Locate the cell with the specified text and output its [x, y] center coordinate. 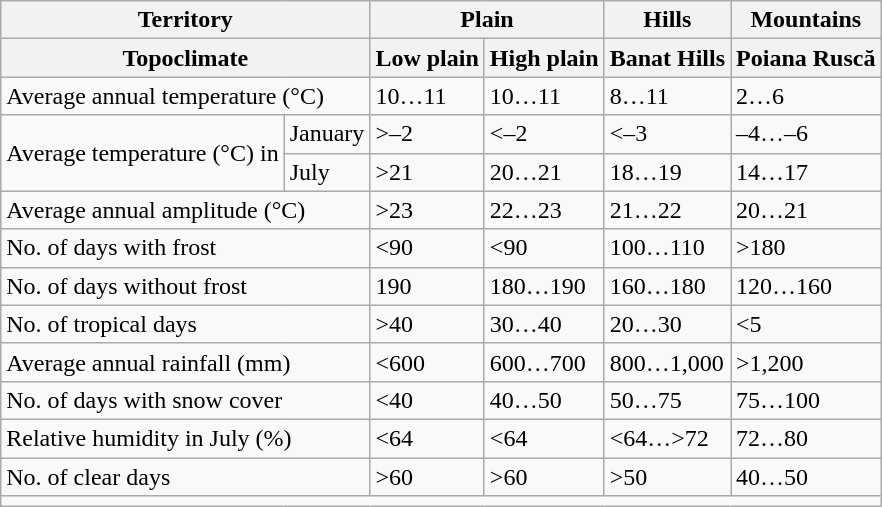
No. of clear days [186, 477]
50…75 [667, 400]
>180 [806, 248]
100…110 [667, 248]
>23 [427, 210]
20…30 [667, 324]
75…100 [806, 400]
18…19 [667, 172]
800…1,000 [667, 362]
30…40 [544, 324]
Relative humidity in July (%) [186, 438]
8…11 [667, 96]
No. of days with snow cover [186, 400]
14…17 [806, 172]
21…22 [667, 210]
Plain [487, 20]
120…160 [806, 286]
>–2 [427, 134]
>21 [427, 172]
<–2 [544, 134]
<–3 [667, 134]
Average annual rainfall (mm) [186, 362]
<40 [427, 400]
Low plain [427, 58]
Mountains [806, 20]
January [327, 134]
>40 [427, 324]
–4…–6 [806, 134]
<64…>72 [667, 438]
Poiana Ruscă [806, 58]
>50 [667, 477]
Banat Hills [667, 58]
2…6 [806, 96]
600…700 [544, 362]
Hills [667, 20]
180…190 [544, 286]
Territory [186, 20]
No. of days without frost [186, 286]
>1,200 [806, 362]
High plain [544, 58]
July [327, 172]
Average temperature (°C) in [142, 153]
Average annual amplitude (°C) [186, 210]
No. of tropical days [186, 324]
<600 [427, 362]
Topoclimate [186, 58]
No. of days with frost [186, 248]
72…80 [806, 438]
Average annual temperature (°C) [186, 96]
190 [427, 286]
22…23 [544, 210]
<5 [806, 324]
160…180 [667, 286]
